Scan for the cell matching the given text and deliver its (x, y) coordinate at center. 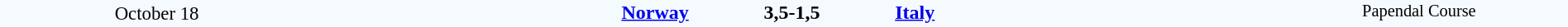
Norway (501, 12)
3,5-1,5 (791, 12)
Italy (1082, 12)
October 18 (157, 13)
Papendal Course (1419, 13)
